Output the [X, Y] coordinate of the center of the cell containing the given text.  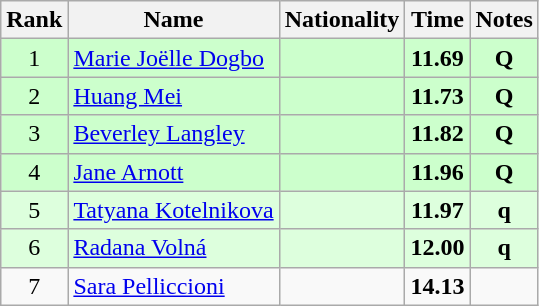
14.13 [438, 286]
6 [34, 248]
12.00 [438, 248]
Sara Pelliccioni [174, 286]
Rank [34, 20]
5 [34, 210]
Radana Volná [174, 248]
Huang Mei [174, 96]
11.97 [438, 210]
Marie Joëlle Dogbo [174, 58]
11.96 [438, 172]
1 [34, 58]
Jane Arnott [174, 172]
Beverley Langley [174, 134]
Name [174, 20]
3 [34, 134]
11.82 [438, 134]
11.69 [438, 58]
2 [34, 96]
Time [438, 20]
Notes [504, 20]
7 [34, 286]
4 [34, 172]
Tatyana Kotelnikova [174, 210]
Nationality [342, 20]
11.73 [438, 96]
